Return the [x, y] coordinate for the center point of the cell that contains the specified text.  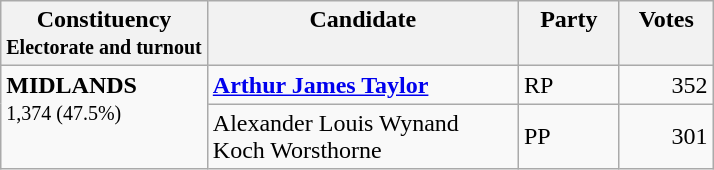
ConstituencyElectorate and turnout [104, 34]
Alexander Louis Wynand Koch Worsthorne [362, 136]
PP [568, 136]
MIDLANDS1,374 (47.5%) [104, 118]
352 [666, 85]
Party [568, 34]
Votes [666, 34]
Arthur James Taylor [362, 85]
Candidate [362, 34]
301 [666, 136]
RP [568, 85]
